Locate the cell with the specified text and output its (x, y) center coordinate. 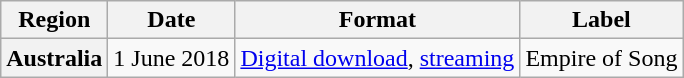
1 June 2018 (172, 58)
Date (172, 20)
Australia (54, 58)
Empire of Song (602, 58)
Format (378, 20)
Label (602, 20)
Region (54, 20)
Digital download, streaming (378, 58)
